Find where the given text appears and provide that cell's center as (X, Y) coordinate. 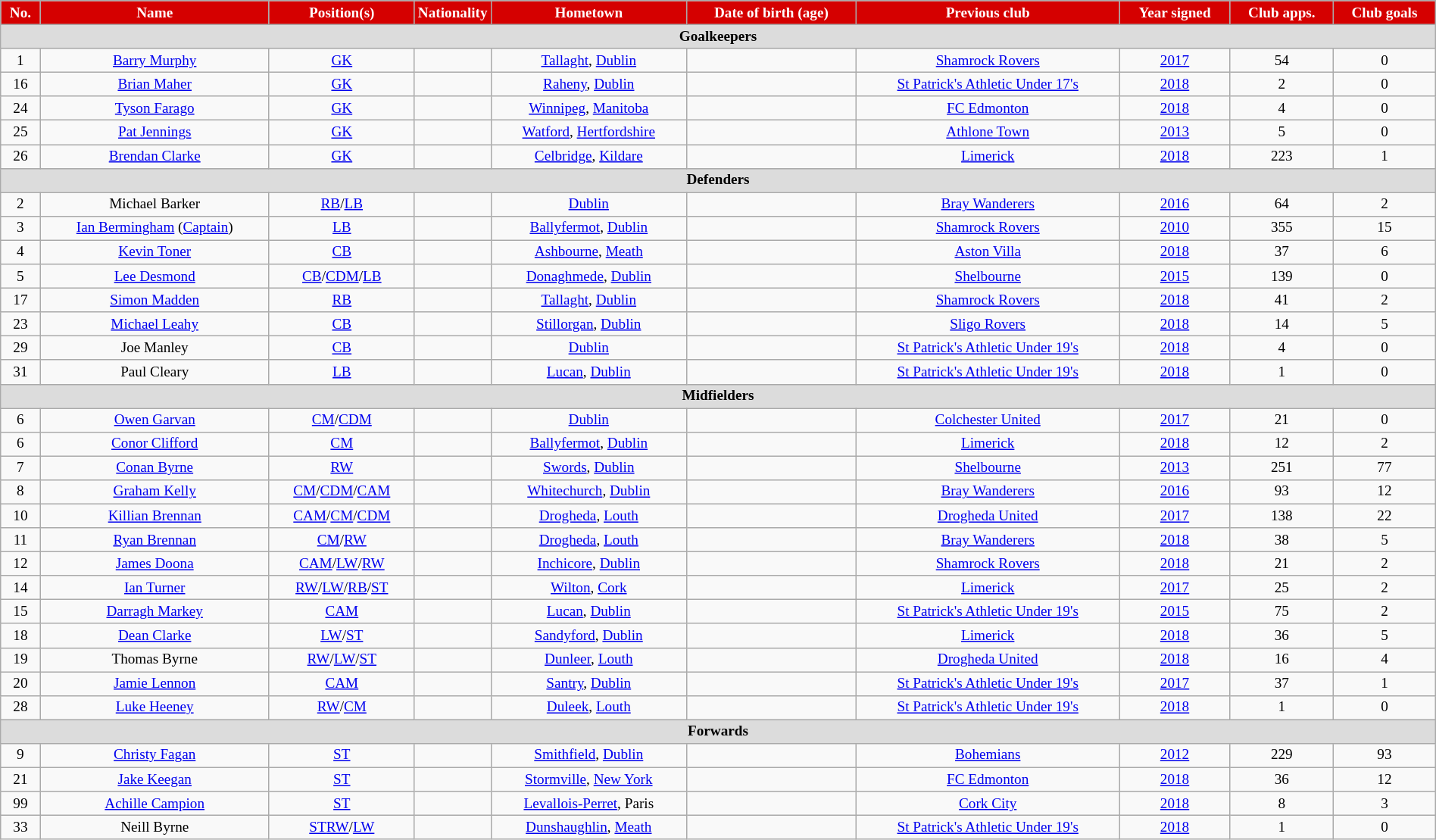
17 (20, 300)
355 (1281, 228)
Simon Madden (155, 300)
139 (1281, 276)
Michael Barker (155, 205)
Sandyford, Dublin (588, 635)
2012 (1175, 755)
RW/CM (342, 707)
75 (1281, 612)
29 (20, 348)
Whitechurch, Dublin (588, 492)
Smithfield, Dublin (588, 755)
Dunshaughlin, Meath (588, 827)
Winnipeg, Manitoba (588, 108)
Ian Bermingham (Captain) (155, 228)
Michael Leahy (155, 324)
Stormville, New York (588, 779)
Colchester United (988, 420)
Midfielders (718, 396)
Duleek, Louth (588, 707)
Inchicore, Dublin (588, 564)
Dunleer, Louth (588, 660)
Thomas Byrne (155, 660)
Nationality (453, 13)
19 (20, 660)
Brendan Clarke (155, 156)
LW/ST (342, 635)
Killian Brennan (155, 516)
RW (342, 468)
CAM/LW/RW (342, 564)
Club goals (1384, 13)
Kevin Toner (155, 252)
33 (20, 827)
Stillorgan, Dublin (588, 324)
26 (20, 156)
Lee Desmond (155, 276)
Darragh Markey (155, 612)
Raheny, Dublin (588, 84)
18 (20, 635)
229 (1281, 755)
STRW/LW (342, 827)
31 (20, 372)
Santry, Dublin (588, 683)
Pat Jennings (155, 133)
Sligo Rovers (988, 324)
10 (20, 516)
Conan Byrne (155, 468)
RB (342, 300)
22 (1384, 516)
Brian Maher (155, 84)
Conor Clifford (155, 444)
24 (20, 108)
23 (20, 324)
Ian Turner (155, 588)
54 (1281, 61)
CM/CDM/CAM (342, 492)
Club apps. (1281, 13)
Owen Garvan (155, 420)
CM/RW (342, 540)
41 (1281, 300)
Hometown (588, 13)
Christy Fagan (155, 755)
Athlone Town (988, 133)
No. (20, 13)
138 (1281, 516)
Ashbourne, Meath (588, 252)
Jake Keegan (155, 779)
251 (1281, 468)
Jamie Lennon (155, 683)
RW/LW/RB/ST (342, 588)
38 (1281, 540)
Year signed (1175, 13)
Name (155, 13)
Donaghmede, Dublin (588, 276)
2010 (1175, 228)
Bohemians (988, 755)
Neill Byrne (155, 827)
RW/LW/ST (342, 660)
Joe Manley (155, 348)
28 (20, 707)
Achille Campion (155, 804)
20 (20, 683)
Dean Clarke (155, 635)
Date of birth (age) (771, 13)
Barry Murphy (155, 61)
James Doona (155, 564)
223 (1281, 156)
77 (1384, 468)
CM (342, 444)
St Patrick's Athletic Under 17's (988, 84)
Forwards (718, 732)
Previous club (988, 13)
Position(s) (342, 13)
Aston Villa (988, 252)
Swords, Dublin (588, 468)
Tyson Farago (155, 108)
Goalkeepers (718, 36)
Watford, Hertfordshire (588, 133)
Levallois-Perret, Paris (588, 804)
11 (20, 540)
Wilton, Cork (588, 588)
Paul Cleary (155, 372)
Luke Heeney (155, 707)
7 (20, 468)
Cork City (988, 804)
CM/CDM (342, 420)
CB/CDM/LB (342, 276)
RB/LB (342, 205)
Defenders (718, 180)
9 (20, 755)
Ryan Brennan (155, 540)
64 (1281, 205)
99 (20, 804)
CAM/CM/CDM (342, 516)
Graham Kelly (155, 492)
Celbridge, Kildare (588, 156)
